Pinpoint the cell where the given text exists, returning its (x, y) midpoint coordinate. 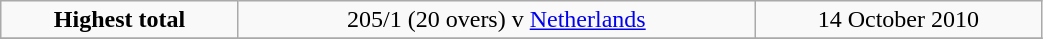
14 October 2010 (898, 20)
Highest total (120, 20)
205/1 (20 overs) v Netherlands (496, 20)
